Scan for the cell matching the given text and deliver its (x, y) coordinate at center. 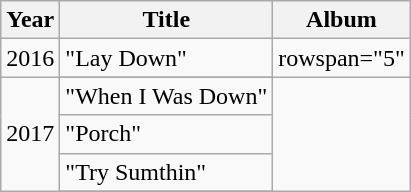
"Lay Down" (166, 58)
"When I Was Down" (166, 96)
Album (342, 20)
2016 (30, 58)
Year (30, 20)
"Porch" (166, 134)
"Try Sumthin" (166, 172)
2017 (30, 134)
rowspan="5" (342, 58)
Title (166, 20)
